Identify which cell holds the provided text, then report its (X, Y) central coordinate. 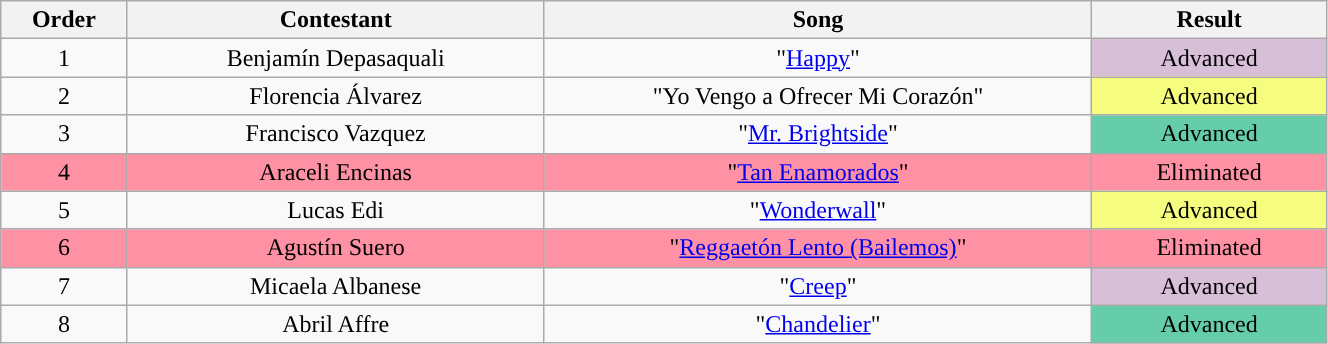
Agustín Suero (336, 248)
"Mr. Brightside" (818, 134)
"Reggaetón Lento (Bailemos)" (818, 248)
Contestant (336, 20)
6 (64, 248)
5 (64, 210)
"Happy" (818, 58)
1 (64, 58)
Florencia Álvarez (336, 96)
"Wonderwall" (818, 210)
Order (64, 20)
7 (64, 286)
"Tan Enamorados" (818, 172)
Abril Affre (336, 324)
"Yo Vengo a Ofrecer Mi Corazón" (818, 96)
Lucas Edi (336, 210)
2 (64, 96)
8 (64, 324)
Araceli Encinas (336, 172)
Micaela Albanese (336, 286)
3 (64, 134)
Francisco Vazquez (336, 134)
Result (1210, 20)
4 (64, 172)
Benjamín Depasaquali (336, 58)
"Creep" (818, 286)
"Chandelier" (818, 324)
Song (818, 20)
